Locate the cell with the specified text and output its (X, Y) center coordinate. 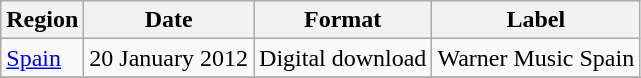
Format (343, 20)
Spain (42, 58)
Date (169, 20)
20 January 2012 (169, 58)
Digital download (343, 58)
Warner Music Spain (536, 58)
Region (42, 20)
Label (536, 20)
